From the cell containing the given text, extract its center point as (x, y) coordinate. 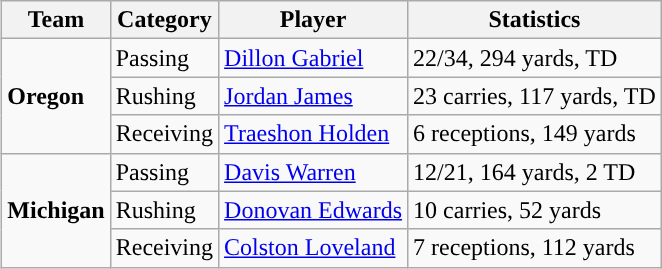
12/21, 164 yards, 2 TD (535, 172)
Player (314, 20)
10 carries, 52 yards (535, 210)
Jordan James (314, 96)
Traeshon Holden (314, 134)
Oregon (56, 96)
7 receptions, 112 yards (535, 248)
Donovan Edwards (314, 210)
Davis Warren (314, 172)
Dillon Gabriel (314, 58)
Statistics (535, 20)
Colston Loveland (314, 248)
6 receptions, 149 yards (535, 134)
22/34, 294 yards, TD (535, 58)
Category (164, 20)
Michigan (56, 210)
23 carries, 117 yards, TD (535, 96)
Team (56, 20)
